For the text-containing cell, return its midpoint in (x, y) coordinate format. 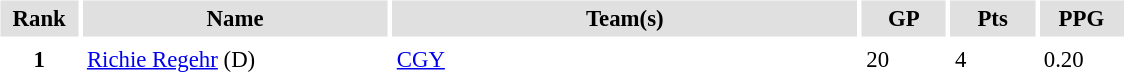
Pts (993, 18)
Name (234, 18)
Team(s) (624, 18)
Rank (38, 18)
GP (904, 18)
PPG (1081, 18)
